Locate the cell with the specified text and output its (X, Y) center coordinate. 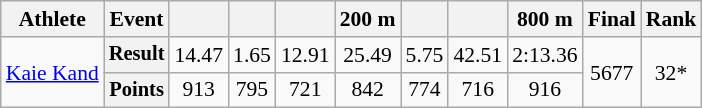
5677 (612, 72)
Rank (672, 19)
Result (137, 55)
1.65 (252, 55)
5.75 (425, 55)
Athlete (52, 19)
916 (544, 90)
795 (252, 90)
Kaie Kand (52, 72)
200 m (368, 19)
800 m (544, 19)
716 (478, 90)
32* (672, 72)
842 (368, 90)
42.51 (478, 55)
2:13.36 (544, 55)
Final (612, 19)
14.47 (198, 55)
Points (137, 90)
Event (137, 19)
721 (306, 90)
913 (198, 90)
12.91 (306, 55)
774 (425, 90)
25.49 (368, 55)
